Scan for the cell matching the given text and deliver its (x, y) coordinate at center. 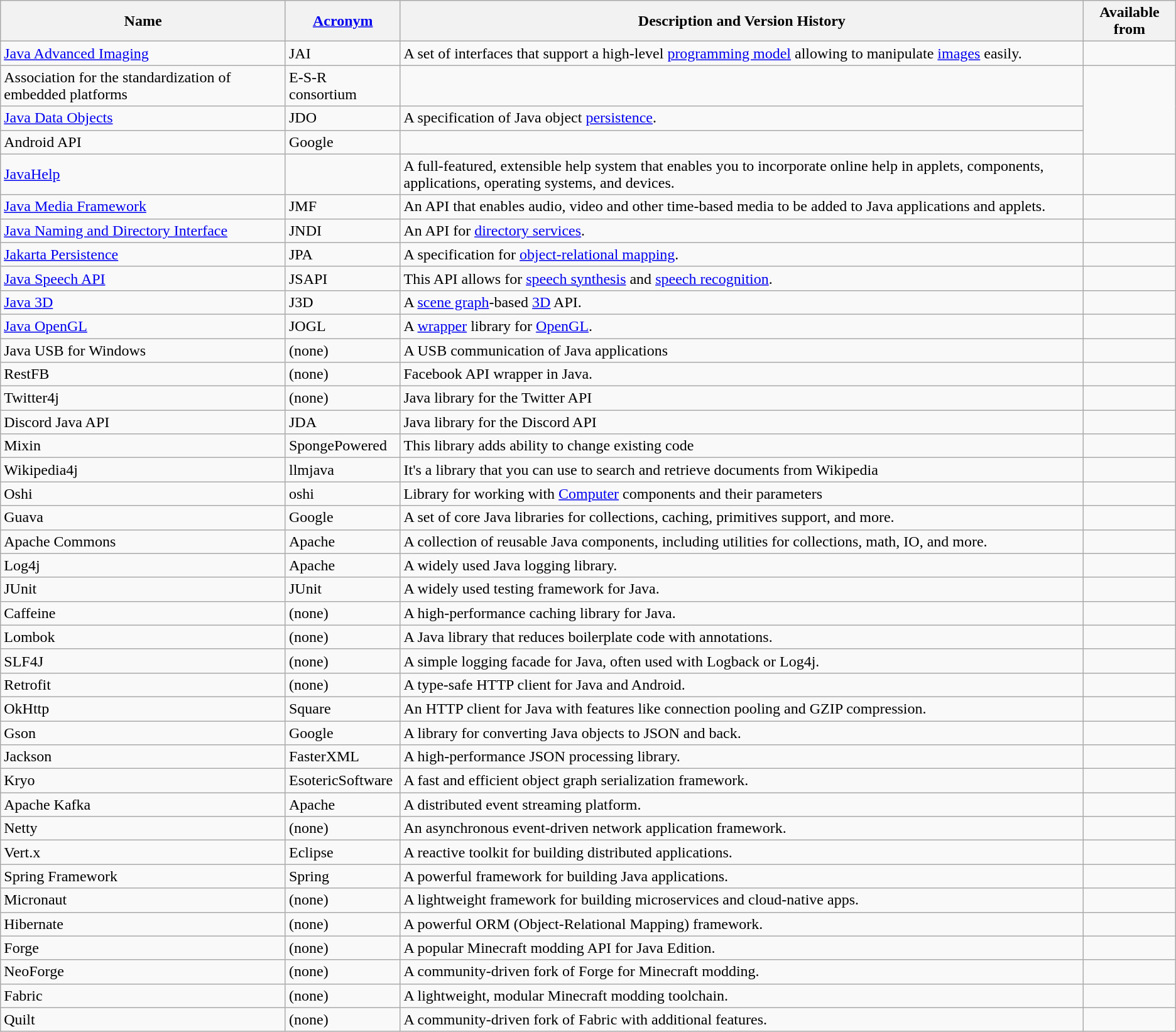
A high-performance caching library for Java. (742, 613)
A type-safe HTTP client for Java and Android. (742, 685)
A fast and efficient object graph serialization framework. (742, 781)
Java Data Objects (143, 118)
Java library for the Discord API (742, 422)
E-S-R consortium (343, 85)
Twitter4j (143, 398)
A specification for object-relational mapping. (742, 254)
oshi (343, 494)
Vert.x (143, 852)
SpongePowered (343, 446)
JMF (343, 207)
A set of core Java libraries for collections, caching, primitives support, and more. (742, 518)
Java OpenGL (143, 326)
Eclipse (343, 852)
Java Media Framework (143, 207)
Quilt (143, 1019)
JOGL (343, 326)
A widely used testing framework for Java. (742, 589)
A community-driven fork of Fabric with additional features. (742, 1019)
Retrofit (143, 685)
llmjava (343, 470)
Apache Kafka (143, 805)
A widely used Java logging library. (742, 565)
Micronaut (143, 900)
Spring (343, 876)
A Java library that reduces boilerplate code with annotations. (742, 637)
A powerful ORM (Object-Relational Mapping) framework. (742, 924)
A reactive toolkit for building distributed applications. (742, 852)
Discord Java API (143, 422)
FasterXML (343, 757)
A popular Minecraft modding API for Java Edition. (742, 948)
A wrapper library for OpenGL. (742, 326)
Square (343, 709)
Fabric (143, 996)
Name (143, 21)
Jackson (143, 757)
JDA (343, 422)
A USB communication of Java applications (742, 350)
A specification of Java object persistence. (742, 118)
It's a library that you can use to search and retrieve documents from Wikipedia (742, 470)
Description and Version History (742, 21)
J3D (343, 302)
NeoForge (143, 972)
A lightweight, modular Minecraft modding toolchain. (742, 996)
A scene graph-based 3D API. (742, 302)
Acronym (343, 21)
A set of interfaces that support a high-level programming model allowing to manipulate images easily. (742, 53)
Guava (143, 518)
A high-performance JSON processing library. (742, 757)
Apache Commons (143, 541)
A distributed event streaming platform. (742, 805)
Mixin (143, 446)
Android API (143, 142)
Lombok (143, 637)
EsotericSoftware (343, 781)
Hibernate (143, 924)
This library adds ability to change existing code (742, 446)
Wikipedia4j (143, 470)
Gson (143, 733)
Java Naming and Directory Interface (143, 231)
A collection of reusable Java components, including utilities for collections, math, IO, and more. (742, 541)
A simple logging facade for Java, often used with Logback or Log4j. (742, 661)
Forge (143, 948)
Association for the standardization of embedded platforms (143, 85)
This API allows for speech synthesis and speech recognition. (742, 278)
An asynchronous event-driven network application framework. (742, 828)
Java Advanced Imaging (143, 53)
Java 3D (143, 302)
Caffeine (143, 613)
Java USB for Windows (143, 350)
Java Speech API (143, 278)
Oshi (143, 494)
JAI (343, 53)
Java library for the Twitter API (742, 398)
A library for converting Java objects to JSON and back. (742, 733)
JavaHelp (143, 175)
Log4j (143, 565)
A lightweight framework for building microservices and cloud-native apps. (742, 900)
A community-driven fork of Forge for Minecraft modding. (742, 972)
Available from (1130, 21)
Kryo (143, 781)
Netty (143, 828)
Spring Framework (143, 876)
An HTTP client for Java with features like connection pooling and GZIP compression. (742, 709)
An API that enables audio, video and other time-based media to be added to Java applications and applets. (742, 207)
An API for directory services. (742, 231)
JNDI (343, 231)
Jakarta Persistence (143, 254)
JDO (343, 118)
JSAPI (343, 278)
SLF4J (143, 661)
Facebook API wrapper in Java. (742, 374)
OkHttp (143, 709)
Library for working with Computer components and their parameters (742, 494)
JPA (343, 254)
RestFB (143, 374)
A powerful framework for building Java applications. (742, 876)
